Return the [X, Y] coordinate for the center point of the cell that contains the specified text.  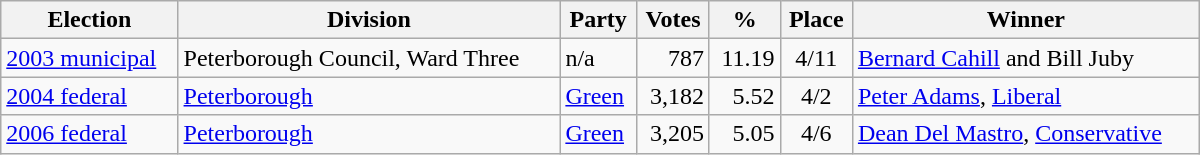
3,182 [674, 96]
787 [674, 58]
Division [369, 20]
Election [90, 20]
5.05 [744, 134]
n/a [598, 58]
Peter Adams, Liberal [1026, 96]
% [744, 20]
Bernard Cahill and Bill Juby [1026, 58]
2003 municipal [90, 58]
3,205 [674, 134]
4/11 [816, 58]
4/6 [816, 134]
Place [816, 20]
Winner [1026, 20]
5.52 [744, 96]
2004 federal [90, 96]
Party [598, 20]
Votes [674, 20]
2006 federal [90, 134]
Dean Del Mastro, Conservative [1026, 134]
Peterborough Council, Ward Three [369, 58]
4/2 [816, 96]
11.19 [744, 58]
